Return (x, y) of the center of cell containing provided text 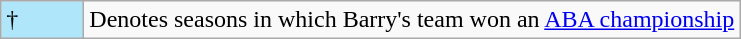
Denotes seasons in which Barry's team won an ABA championship (412, 20)
† (42, 20)
